Detect which cell encompasses the target text, then output its (x, y) center coordinate. 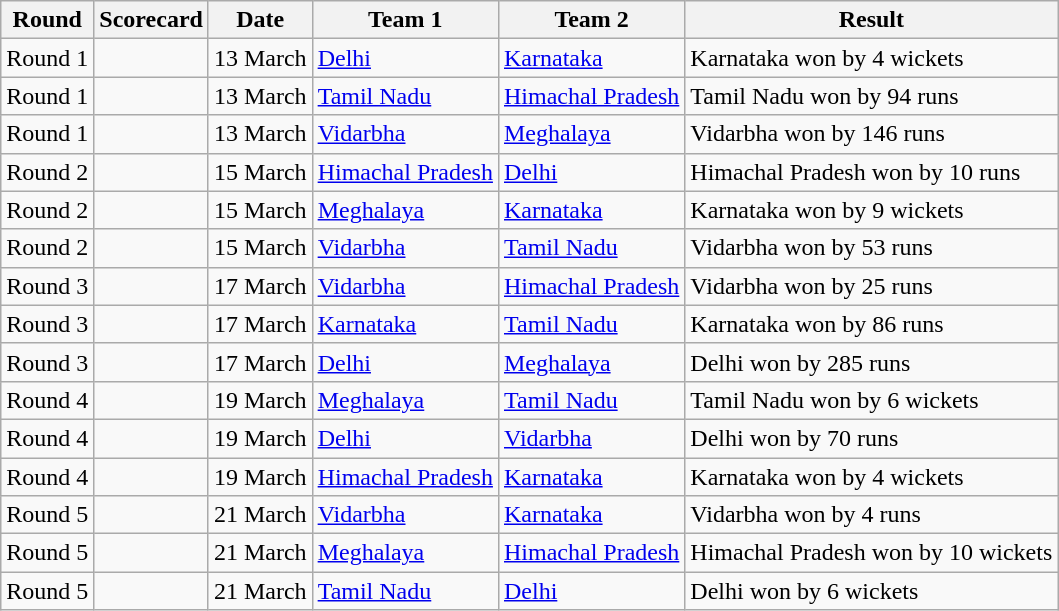
Team 1 (405, 20)
Himachal Pradesh won by 10 wickets (872, 553)
Team 2 (591, 20)
Delhi won by 70 runs (872, 438)
Round (48, 20)
Vidarbha won by 25 runs (872, 286)
Karnataka won by 86 runs (872, 324)
Result (872, 20)
Tamil Nadu won by 94 runs (872, 96)
Scorecard (152, 20)
Date (260, 20)
Vidarbha won by 4 runs (872, 515)
Vidarbha won by 146 runs (872, 134)
Delhi won by 6 wickets (872, 591)
Delhi won by 285 runs (872, 362)
Himachal Pradesh won by 10 runs (872, 172)
Vidarbha won by 53 runs (872, 248)
Karnataka won by 9 wickets (872, 210)
Tamil Nadu won by 6 wickets (872, 400)
